Identify which cell holds the provided text, then report its (X, Y) central coordinate. 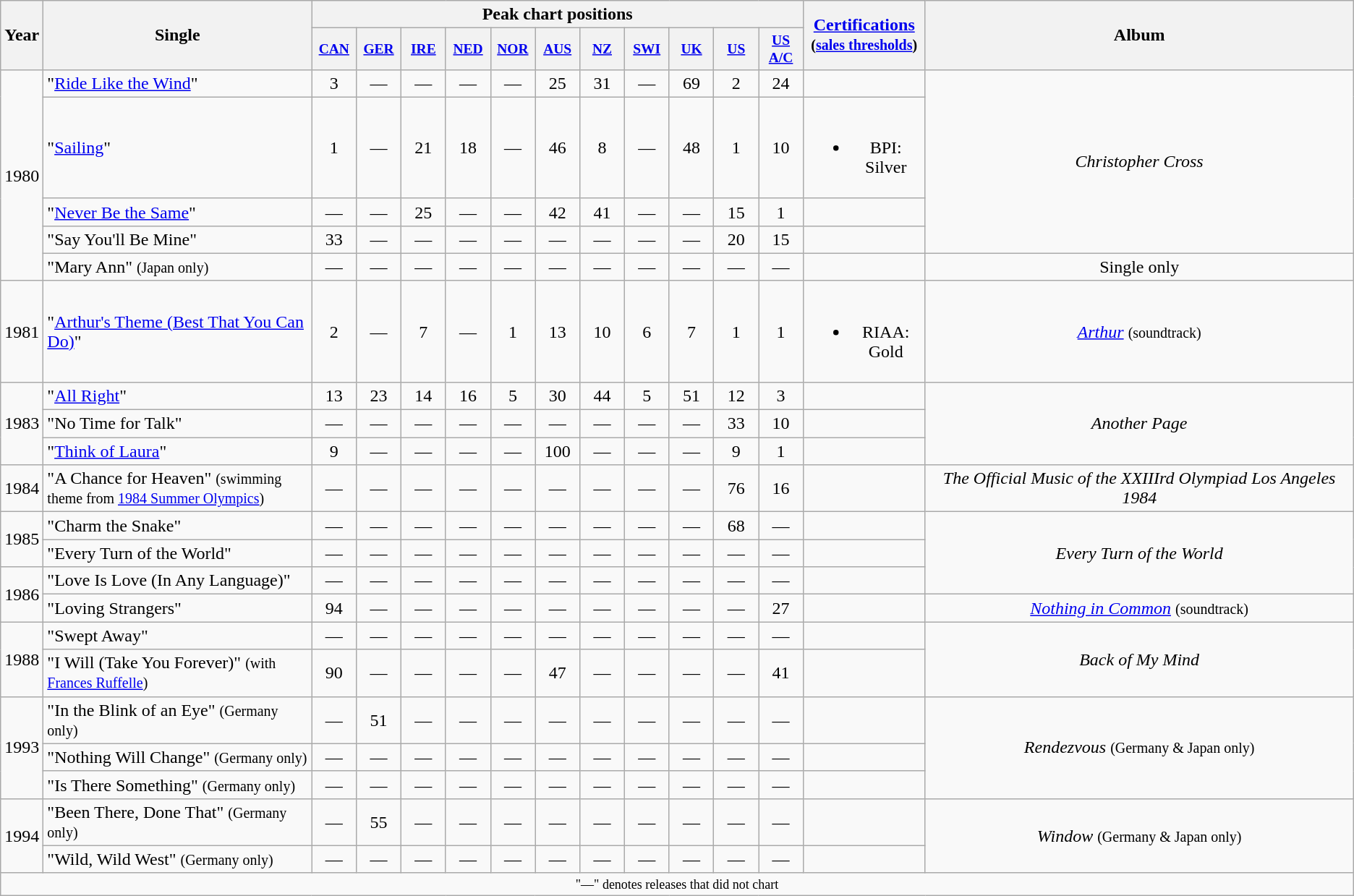
Christopher Cross (1139, 161)
1985 (22, 539)
31 (603, 83)
Window (Germany & Japan only) (1139, 836)
1993 (22, 748)
1983 (22, 423)
"Ride Like the Wind" (178, 83)
Single only (1139, 267)
46 (558, 148)
18 (468, 148)
20 (736, 239)
27 (781, 608)
1981 (22, 331)
Album (1139, 35)
55 (379, 822)
BPI: Silver (864, 148)
"I Will (Take You Forever)" (with Frances Ruffelle) (178, 673)
6 (647, 331)
"All Right" (178, 396)
"Been There, Done That" (Germany only) (178, 822)
1980 (22, 175)
"Love Is Love (In Any Language)" (178, 581)
NZ (603, 49)
IRE (423, 49)
8 (603, 148)
12 (736, 396)
"Never Be the Same" (178, 212)
23 (379, 396)
US (736, 49)
1994 (22, 836)
Another Page (1139, 423)
100 (558, 451)
"A Chance for Heaven" (swimming theme from 1984 Summer Olympics) (178, 489)
USA/C (781, 49)
"Charm the Snake" (178, 526)
UK (691, 49)
Rendezvous (Germany & Japan only) (1139, 748)
21 (423, 148)
Back of My Mind (1139, 660)
90 (334, 673)
Every Turn of the World (1139, 553)
"Swept Away" (178, 636)
"Mary Ann" (Japan only) (178, 267)
30 (558, 396)
Year (22, 35)
1986 (22, 594)
14 (423, 396)
Single (178, 35)
"Nothing Will Change" (Germany only) (178, 757)
24 (781, 83)
"Wild, Wild West" (Germany only) (178, 859)
"Think of Laura" (178, 451)
47 (558, 673)
94 (334, 608)
NED (468, 49)
"Sailing" (178, 148)
"Say You'll Be Mine" (178, 239)
1988 (22, 660)
"Every Turn of the World" (178, 553)
"In the Blink of an Eye" (Germany only) (178, 720)
42 (558, 212)
Peak chart positions (558, 14)
76 (736, 489)
69 (691, 83)
GER (379, 49)
1984 (22, 489)
Arthur (soundtrack) (1139, 331)
"Arthur's Theme (Best That You Can Do)" (178, 331)
SWI (647, 49)
RIAA: Gold (864, 331)
"No Time for Talk" (178, 424)
AUS (558, 49)
"Is There Something" (Germany only) (178, 785)
"Loving Strangers" (178, 608)
44 (603, 396)
Nothing in Common (soundtrack) (1139, 608)
NOR (513, 49)
68 (736, 526)
Certifications(sales thresholds) (864, 35)
The Official Music of the XXIIIrd Olympiad Los Angeles 1984 (1139, 489)
"—" denotes releases that did not chart (677, 884)
CAN (334, 49)
48 (691, 148)
